Detect which cell encompasses the target text, then output its [X, Y] center coordinate. 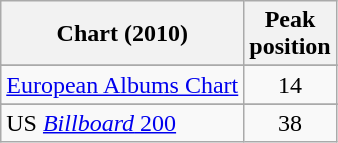
Peakposition [290, 34]
38 [290, 123]
European Albums Chart [122, 85]
Chart (2010) [122, 34]
US Billboard 200 [122, 123]
14 [290, 85]
